From the cell containing the given text, extract its center point as (x, y) coordinate. 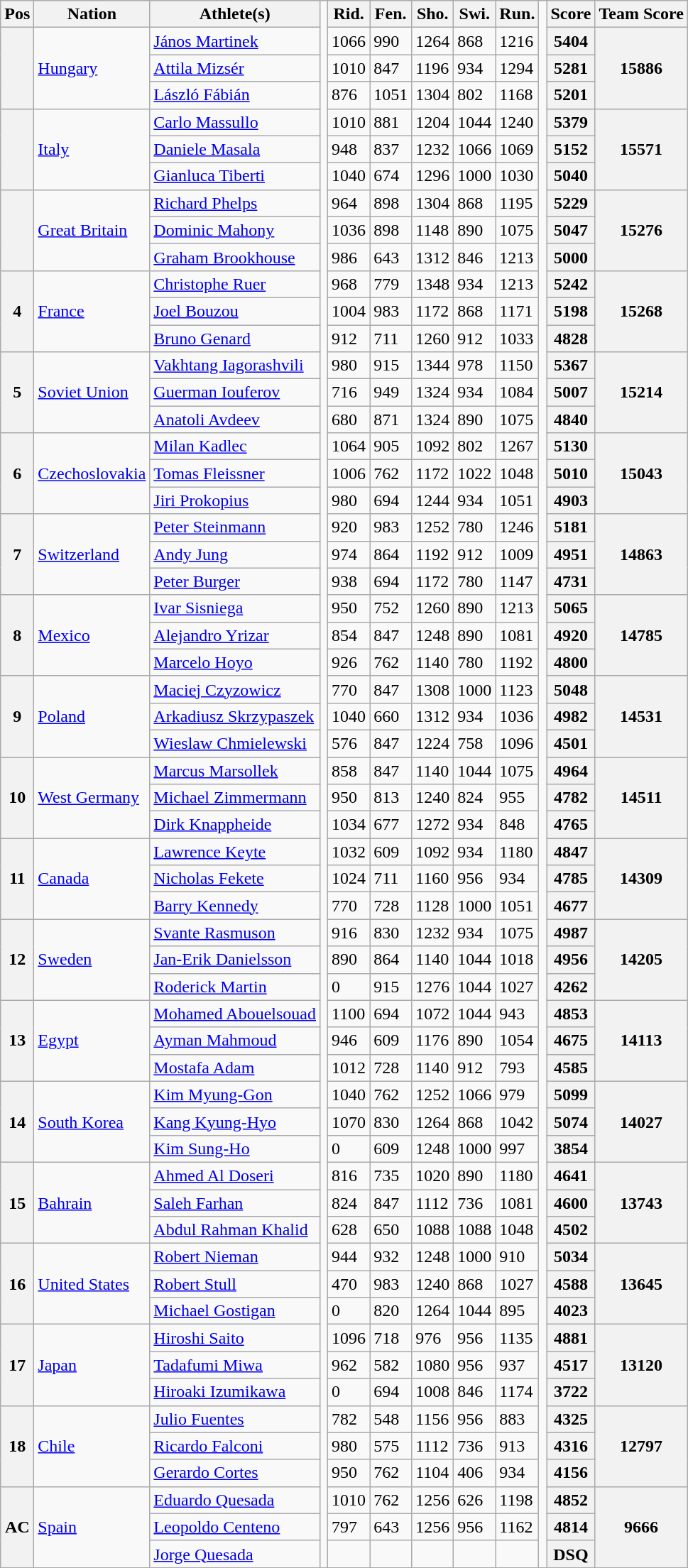
9 (17, 716)
883 (517, 1419)
14113 (641, 1041)
Gianluca Tiberti (235, 176)
Ivar Sisniega (235, 608)
4325 (571, 1419)
1162 (517, 1527)
AC (17, 1527)
Egypt (92, 1041)
837 (391, 149)
5034 (571, 1257)
Arkadiusz Skrzypaszek (235, 716)
Saleh Farhan (235, 1203)
4881 (571, 1338)
5010 (571, 473)
Tadafumi Miwa (235, 1365)
848 (517, 825)
Richard Phelps (235, 203)
12 (17, 960)
1294 (517, 68)
1176 (433, 1041)
1344 (433, 366)
871 (391, 420)
680 (349, 420)
964 (349, 203)
Chile (92, 1446)
1072 (433, 1014)
1022 (474, 473)
14511 (641, 797)
13645 (641, 1284)
France (92, 311)
1150 (517, 366)
Marcus Marsollek (235, 770)
1080 (433, 1365)
Score (571, 14)
5 (17, 393)
4828 (571, 339)
Maciej Czyzowicz (235, 689)
5047 (571, 230)
1033 (517, 339)
944 (349, 1257)
4785 (571, 879)
4023 (571, 1311)
943 (517, 1014)
4 (17, 311)
4502 (571, 1230)
858 (349, 770)
854 (349, 635)
5099 (571, 1095)
Marcelo Hoyo (235, 662)
4951 (571, 554)
Michael Gostigan (235, 1311)
Sweden (92, 960)
990 (391, 41)
1348 (433, 284)
797 (349, 1527)
Gerardo Cortes (235, 1473)
Kang Kyung-Hyo (235, 1122)
Robert Nieman (235, 1257)
938 (349, 581)
Canada (92, 879)
1034 (349, 825)
DSQ (571, 1554)
576 (349, 743)
4956 (571, 960)
Alejandro Yrizar (235, 635)
1296 (433, 176)
Soviet Union (92, 393)
Mohamed Abouelsouad (235, 1014)
Peter Steinmann (235, 527)
913 (517, 1446)
650 (391, 1230)
1070 (349, 1122)
Mostafa Adam (235, 1068)
15276 (641, 230)
Jan-Erik Danielsson (235, 960)
5152 (571, 149)
677 (391, 825)
1018 (517, 960)
1104 (433, 1473)
10 (17, 797)
1168 (517, 95)
5181 (571, 527)
1244 (433, 500)
5074 (571, 1122)
4501 (571, 743)
6 (17, 473)
14531 (641, 716)
779 (391, 284)
Nation (92, 14)
978 (474, 366)
4262 (571, 987)
Team Score (641, 14)
718 (391, 1338)
406 (474, 1473)
János Martinek (235, 41)
582 (391, 1365)
1198 (517, 1500)
1195 (517, 203)
Bahrain (92, 1202)
4588 (571, 1284)
12797 (641, 1446)
Run. (517, 14)
15043 (641, 473)
4987 (571, 933)
5048 (571, 689)
1272 (433, 825)
575 (391, 1446)
15571 (641, 149)
3854 (571, 1148)
1148 (433, 230)
László Fábián (235, 95)
4800 (571, 662)
Tomas Fleissner (235, 473)
Hiroaki Izumikawa (235, 1392)
15 (17, 1202)
948 (349, 149)
816 (349, 1175)
Dirk Knappheide (235, 825)
976 (433, 1338)
Leopoldo Centeno (235, 1527)
Andy Jung (235, 554)
793 (517, 1068)
15268 (641, 311)
Nicholas Fekete (235, 879)
5281 (571, 68)
West Germany (92, 797)
5201 (571, 95)
548 (391, 1419)
716 (349, 393)
Hungary (92, 68)
Italy (92, 149)
Ricardo Falconi (235, 1446)
Julio Fuentes (235, 1419)
Attila Mizsér (235, 68)
Abdul Rahman Khalid (235, 1230)
4731 (571, 581)
1135 (517, 1338)
5198 (571, 311)
Milan Kadlec (235, 446)
Great Britain (92, 230)
752 (391, 608)
881 (391, 122)
962 (349, 1365)
1123 (517, 689)
4641 (571, 1175)
Kim Sung-Ho (235, 1148)
5040 (571, 176)
Peter Burger (235, 581)
5404 (571, 41)
4847 (571, 852)
4765 (571, 825)
4517 (571, 1365)
14205 (641, 960)
1204 (433, 122)
Bruno Genard (235, 339)
5130 (571, 446)
1084 (517, 393)
4920 (571, 635)
Jiri Prokopius (235, 500)
916 (349, 933)
15886 (641, 68)
1276 (433, 987)
1156 (433, 1419)
14027 (641, 1122)
4814 (571, 1527)
13 (17, 1041)
United States (92, 1284)
1224 (433, 743)
16 (17, 1284)
Czechoslovakia (92, 473)
Michael Zimmermann (235, 798)
758 (474, 743)
4840 (571, 420)
Daniele Masala (235, 149)
Swi. (474, 14)
782 (349, 1419)
1006 (349, 473)
1069 (517, 149)
Eduardo Quesada (235, 1500)
1012 (349, 1068)
4782 (571, 798)
674 (391, 176)
17 (17, 1365)
4677 (571, 906)
Graham Brookhouse (235, 257)
955 (517, 798)
1147 (517, 581)
4853 (571, 1014)
626 (474, 1500)
Kim Myung-Gon (235, 1095)
876 (349, 95)
910 (517, 1257)
14 (17, 1122)
Joel Bouzou (235, 311)
1160 (433, 879)
470 (349, 1284)
Spain (92, 1527)
South Korea (92, 1122)
Christophe Ruer (235, 284)
628 (349, 1230)
1042 (517, 1122)
5000 (571, 257)
1004 (349, 311)
4316 (571, 1446)
997 (517, 1148)
5065 (571, 608)
4585 (571, 1068)
11 (17, 879)
1216 (517, 41)
18 (17, 1446)
Poland (92, 716)
Guerman Iouferov (235, 393)
1267 (517, 446)
4675 (571, 1041)
1064 (349, 446)
949 (391, 393)
Roderick Martin (235, 987)
Vakhtang Iagorashvili (235, 366)
735 (391, 1175)
Mexico (92, 635)
1020 (433, 1175)
15214 (641, 393)
Lawrence Keyte (235, 852)
Anatoli Avdeev (235, 420)
Carlo Massullo (235, 122)
Svante Rasmuson (235, 933)
5229 (571, 203)
14785 (641, 635)
3722 (571, 1392)
986 (349, 257)
946 (349, 1041)
1128 (433, 906)
1174 (517, 1392)
905 (391, 446)
Japan (92, 1365)
Sho. (433, 14)
926 (349, 662)
660 (391, 716)
920 (349, 527)
14309 (641, 879)
895 (517, 1311)
1171 (517, 311)
Hiroshi Saito (235, 1338)
Ahmed Al Doseri (235, 1175)
1100 (349, 1014)
13120 (641, 1365)
5379 (571, 122)
Rid. (349, 14)
4156 (571, 1473)
937 (517, 1365)
Robert Stull (235, 1284)
Athlete(s) (235, 14)
4903 (571, 500)
5242 (571, 284)
13743 (641, 1202)
8 (17, 635)
7 (17, 554)
5367 (571, 366)
5007 (571, 393)
1009 (517, 554)
979 (517, 1095)
14863 (641, 554)
Jorge Quesada (235, 1554)
Wieslaw Chmielewski (235, 743)
1308 (433, 689)
9666 (641, 1527)
813 (391, 798)
Switzerland (92, 554)
Ayman Mahmoud (235, 1041)
820 (391, 1311)
974 (349, 554)
4982 (571, 716)
1246 (517, 527)
Pos (17, 14)
4852 (571, 1500)
1024 (349, 879)
Barry Kennedy (235, 906)
1054 (517, 1041)
4964 (571, 770)
Dominic Mahony (235, 230)
4600 (571, 1203)
1032 (349, 852)
Fen. (391, 14)
1030 (517, 176)
968 (349, 284)
1196 (433, 68)
932 (391, 1257)
1008 (433, 1392)
